Return (x, y) of the center of cell containing provided text 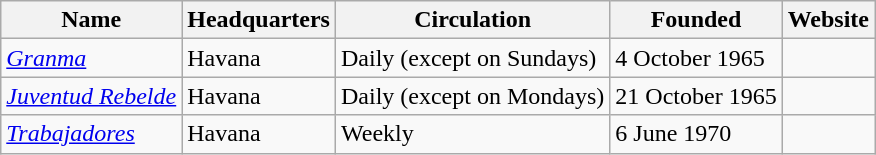
Daily (except on Mondays) (472, 96)
Weekly (472, 134)
6 June 1970 (696, 134)
Granma (92, 58)
4 October 1965 (696, 58)
Headquarters (259, 20)
Daily (except on Sundays) (472, 58)
Website (828, 20)
Trabajadores (92, 134)
Juventud Rebelde (92, 96)
Circulation (472, 20)
Name (92, 20)
21 October 1965 (696, 96)
Founded (696, 20)
